Find where the given text appears and provide that cell's center as (x, y) coordinate. 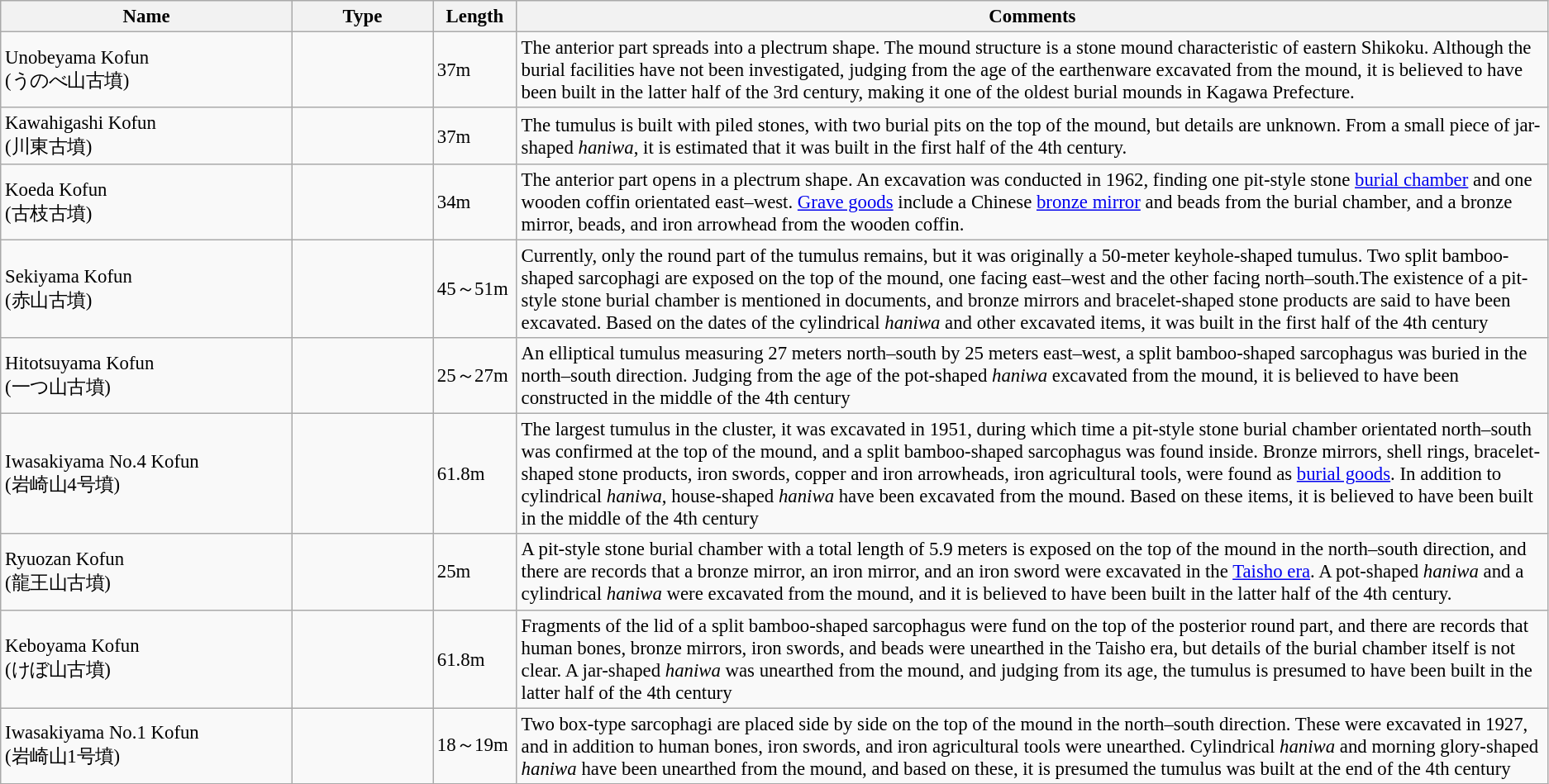
Ryuozan Kofun (龍王山古墳) (147, 573)
Comments (1032, 17)
Type (362, 17)
45～51m (475, 289)
Iwasakiyama No.4 Kofun (岩崎山4号墳) (147, 474)
Iwasakiyama No.1 Kofun (岩崎山1号墳) (147, 746)
Name (147, 17)
25～27m (475, 376)
34m (475, 202)
25m (475, 573)
Length (475, 17)
Unobeyama Kofun (うのべ山古墳) (147, 70)
Sekiyama Kofun (赤山古墳) (147, 289)
Keboyama Kofun (けぼ山古墳) (147, 659)
Koeda Kofun (古枝古墳) (147, 202)
Hitotsuyama Kofun (一つ山古墳) (147, 376)
18～19m (475, 746)
Kawahigashi Kofun (川東古墳) (147, 135)
